Locate the cell with the specified text and output its [X, Y] center coordinate. 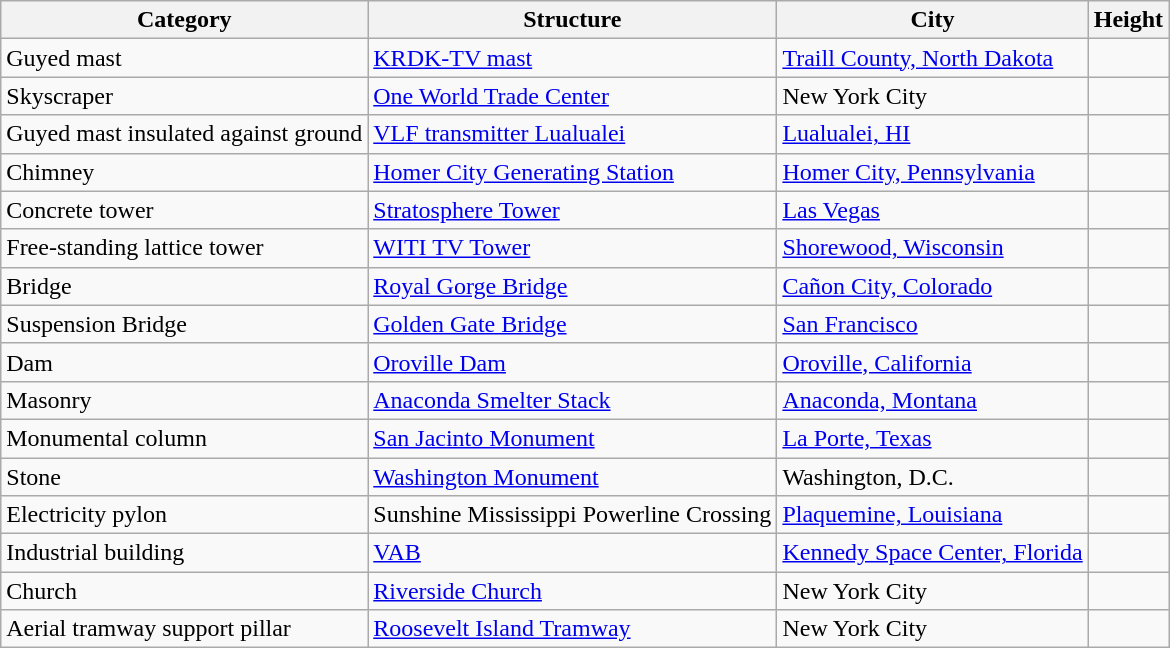
Guyed mast insulated against ground [184, 134]
Masonry [184, 400]
Church [184, 591]
La Porte, Texas [932, 438]
Anaconda, Montana [932, 400]
WITI TV Tower [572, 248]
Monumental column [184, 438]
Roosevelt Island Tramway [572, 629]
San Francisco [932, 324]
Cañon City, Colorado [932, 286]
Sunshine Mississippi Powerline Crossing [572, 515]
City [932, 20]
Guyed mast [184, 58]
Height [1128, 20]
Riverside Church [572, 591]
Homer City Generating Station [572, 172]
Kennedy Space Center, Florida [932, 553]
Structure [572, 20]
Lualualei, HI [932, 134]
Concrete tower [184, 210]
Traill County, North Dakota [932, 58]
Oroville, California [932, 362]
Las Vegas [932, 210]
Golden Gate Bridge [572, 324]
Oroville Dam [572, 362]
Bridge [184, 286]
Shorewood, Wisconsin [932, 248]
One World Trade Center [572, 96]
Electricity pylon [184, 515]
Chimney [184, 172]
Category [184, 20]
Aerial tramway support pillar [184, 629]
Free-standing lattice tower [184, 248]
San Jacinto Monument [572, 438]
Stone [184, 477]
Dam [184, 362]
VAB [572, 553]
Royal Gorge Bridge [572, 286]
Homer City, Pennsylvania [932, 172]
VLF transmitter Lualualei [572, 134]
KRDK-TV mast [572, 58]
Suspension Bridge [184, 324]
Washington, D.C. [932, 477]
Industrial building [184, 553]
Washington Monument [572, 477]
Anaconda Smelter Stack [572, 400]
Plaquemine, Louisiana [932, 515]
Stratosphere Tower [572, 210]
Skyscraper [184, 96]
